Return (x, y) of the center of cell containing provided text 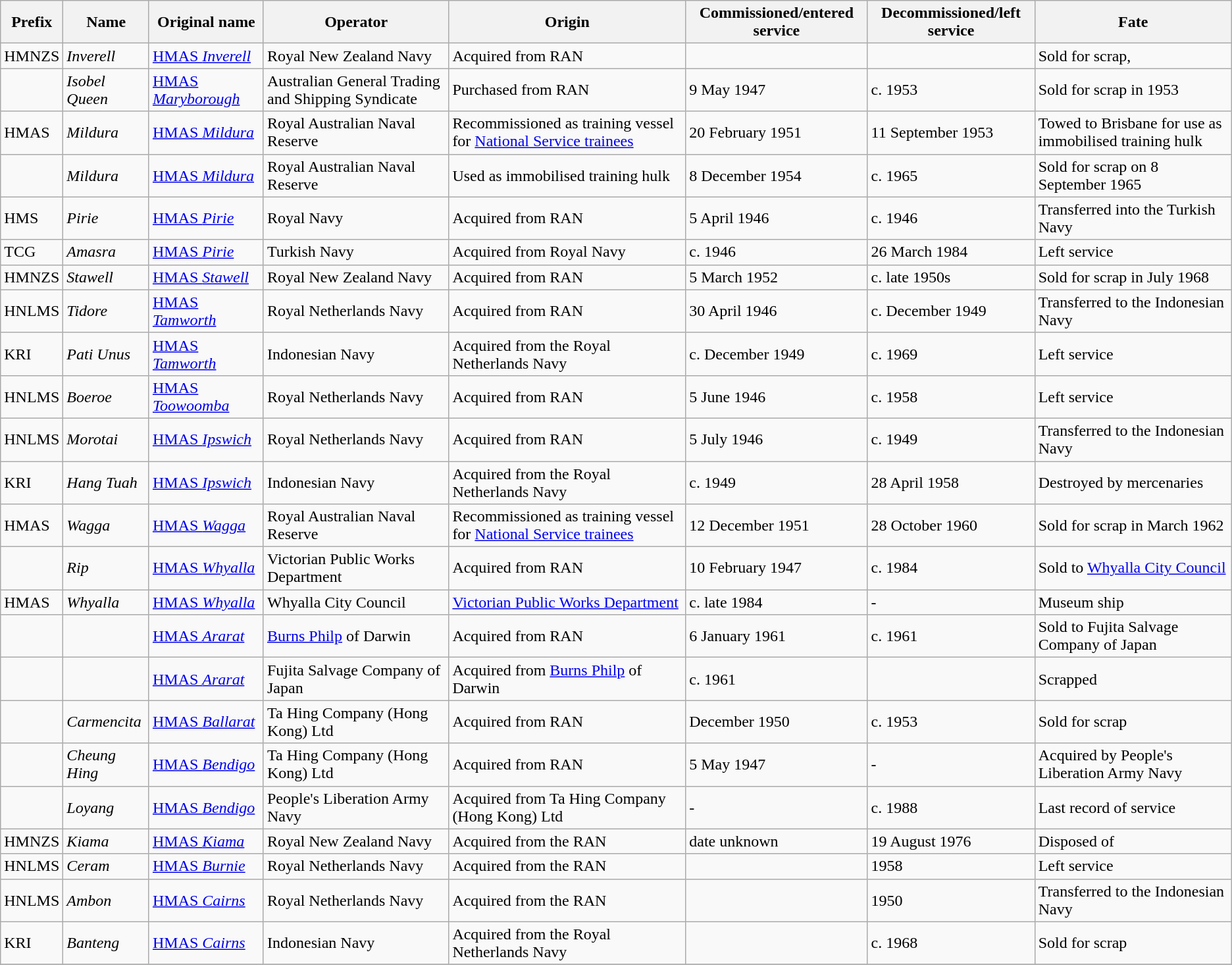
December 1950 (777, 721)
Whyalla (107, 602)
Sold to Whyalla City Council (1133, 569)
date unknown (777, 841)
Cheung Hing (107, 765)
Banteng (107, 943)
HMAS Kiama (206, 841)
Acquired from Ta Hing Company (Hong Kong) Ltd (567, 807)
Acquired by People's Liberation Army Navy (1133, 765)
19 August 1976 (951, 841)
Australian General Trading and Shipping Syndicate (355, 90)
Fate (1133, 22)
c. 1965 (951, 175)
Origin (567, 22)
11 September 1953 (951, 133)
Towed to Brisbane for use as immobilised training hulk (1133, 133)
Loyang (107, 807)
Last record of service (1133, 807)
Fujita Salvage Company of Japan (355, 679)
Ceram (107, 866)
Destroyed by mercenaries (1133, 482)
Rip (107, 569)
Prefix (32, 22)
HMAS Maryborough (206, 90)
28 October 1960 (951, 525)
1958 (951, 866)
Kiama (107, 841)
Whyalla City Council (355, 602)
Isobel Queen (107, 90)
c. 1984 (951, 569)
Scrapped (1133, 679)
Sold to Fujita Salvage Company of Japan (1133, 636)
5 March 1952 (777, 277)
Morotai (107, 440)
20 February 1951 (777, 133)
HMAS Ballarat (206, 721)
30 April 1946 (777, 311)
c. 1969 (951, 354)
Ambon (107, 900)
c. late 1984 (777, 602)
Royal Navy (355, 219)
c. late 1950s (951, 277)
6 January 1961 (777, 636)
9 May 1947 (777, 90)
Pirie (107, 219)
c. 1988 (951, 807)
Decommissioned/left service (951, 22)
Turkish Navy (355, 252)
5 April 1946 (777, 219)
Disposed of (1133, 841)
Sold for scrap in March 1962 (1133, 525)
Burns Philp of Darwin (355, 636)
Name (107, 22)
c. 1958 (951, 396)
5 June 1946 (777, 396)
HMAS Toowoomba (206, 396)
Acquired from Royal Navy (567, 252)
Amasra (107, 252)
Pati Unus (107, 354)
Original name (206, 22)
Boeroe (107, 396)
TCG (32, 252)
HMAS Stawell (206, 277)
Sold for scrap, (1133, 56)
Used as immobilised training hulk (567, 175)
HMAS Wagga (206, 525)
Tidore (107, 311)
Purchased from RAN (567, 90)
Inverell (107, 56)
28 April 1958 (951, 482)
Transferred into the Turkish Navy (1133, 219)
5 May 1947 (777, 765)
12 December 1951 (777, 525)
HMAS Burnie (206, 866)
8 December 1954 (777, 175)
Commissioned/entered service (777, 22)
26 March 1984 (951, 252)
Acquired from Burns Philp of Darwin (567, 679)
Sold for scrap on 8 September 1965 (1133, 175)
Stawell (107, 277)
Museum ship (1133, 602)
Carmencita (107, 721)
c. 1968 (951, 943)
HMS (32, 219)
1950 (951, 900)
Operator (355, 22)
Wagga (107, 525)
Hang Tuah (107, 482)
HMAS Inverell (206, 56)
5 July 1946 (777, 440)
People's Liberation Army Navy (355, 807)
10 February 1947 (777, 569)
Sold for scrap in July 1968 (1133, 277)
Sold for scrap in 1953 (1133, 90)
